Capture the cell that displays the provided text and extract its (X, Y) central coordinate. 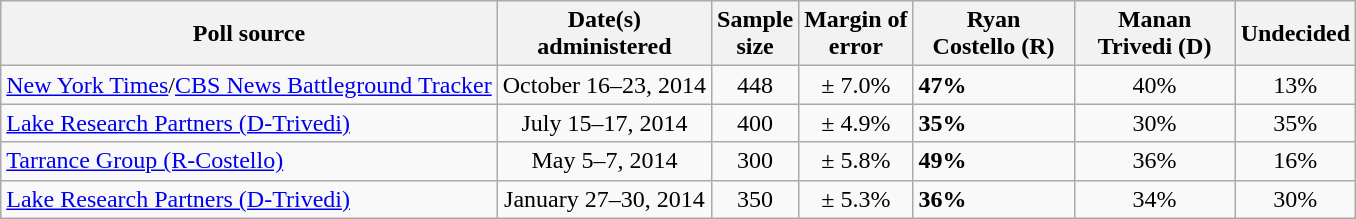
49% (994, 161)
34% (1154, 199)
May 5–7, 2014 (604, 161)
± 5.3% (856, 199)
± 4.9% (856, 123)
Undecided (1295, 34)
± 5.8% (856, 161)
47% (994, 85)
January 27–30, 2014 (604, 199)
± 7.0% (856, 85)
448 (756, 85)
July 15–17, 2014 (604, 123)
Tarrance Group (R-Costello) (249, 161)
Samplesize (756, 34)
Margin oferror (856, 34)
New York Times/CBS News Battleground Tracker (249, 85)
350 (756, 199)
300 (756, 161)
400 (756, 123)
Poll source (249, 34)
Date(s)administered (604, 34)
RyanCostello (R) (994, 34)
13% (1295, 85)
MananTrivedi (D) (1154, 34)
40% (1154, 85)
16% (1295, 161)
October 16–23, 2014 (604, 85)
